Extract the [x, y] coordinate from the center of the cell holding the provided text.  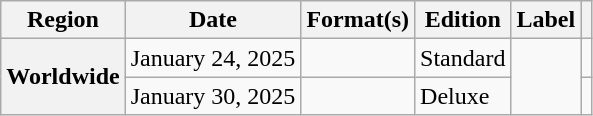
Deluxe [463, 96]
Edition [463, 20]
Standard [463, 58]
Date [213, 20]
Format(s) [358, 20]
January 24, 2025 [213, 58]
Region [63, 20]
Worldwide [63, 77]
January 30, 2025 [213, 96]
Label [546, 20]
